Detect which cell encompasses the target text, then output its [X, Y] center coordinate. 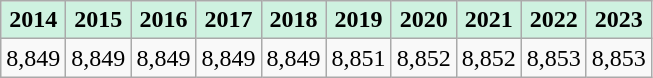
2021 [488, 20]
2018 [294, 20]
2019 [358, 20]
8,851 [358, 58]
2016 [164, 20]
2014 [34, 20]
2017 [228, 20]
2023 [618, 20]
2020 [424, 20]
2015 [98, 20]
2022 [554, 20]
